Determine the [X, Y] coordinate at the center of the cell enclosing the given text.  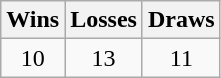
10 [33, 58]
Losses [104, 20]
11 [181, 58]
13 [104, 58]
Draws [181, 20]
Wins [33, 20]
